Return the (x, y) coordinate for the center point of the cell that contains the specified text.  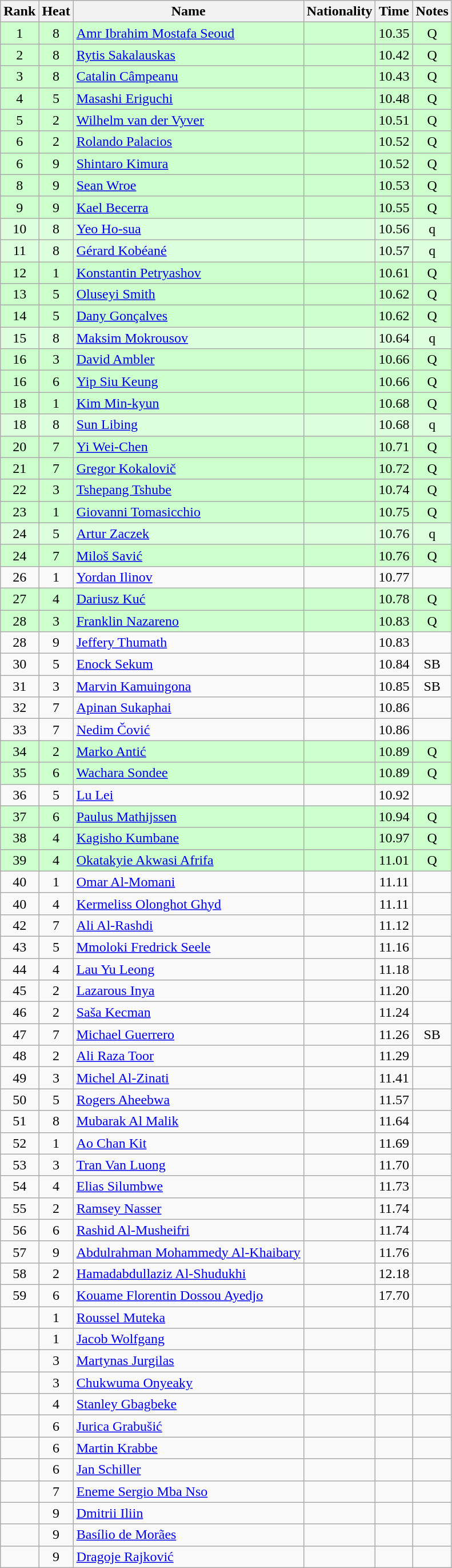
11.69 (394, 1143)
Marvin Kamuingona (189, 686)
Chukwuma Onyeaky (189, 1383)
11.70 (394, 1165)
17.70 (394, 1295)
Enock Sekum (189, 664)
10.84 (394, 664)
11.20 (394, 991)
Lazarous Inya (189, 991)
Ali Raza Toor (189, 1056)
Konstantin Petryashov (189, 273)
11.01 (394, 860)
10 (19, 229)
Artur Zaczek (189, 534)
11.18 (394, 969)
10.51 (394, 120)
38 (19, 838)
50 (19, 1100)
12.18 (394, 1273)
Dragoje Rajković (189, 1557)
Kermeliss Olonghot Ghyd (189, 904)
58 (19, 1273)
Wilhelm van der Vyver (189, 120)
10.48 (394, 98)
11.73 (394, 1187)
10.75 (394, 512)
10.71 (394, 447)
31 (19, 686)
10.43 (394, 77)
32 (19, 708)
Sun Libing (189, 425)
Rogers Aheebwa (189, 1100)
10.64 (394, 338)
Franklin Nazareno (189, 620)
11.26 (394, 1034)
11.57 (394, 1100)
55 (19, 1208)
14 (19, 316)
Dmitrii Iliin (189, 1513)
Maksim Mokrousov (189, 338)
Ali Al-Rashdi (189, 925)
Stanley Gbagbeke (189, 1404)
Rytis Sakalauskas (189, 55)
Yordan Ilinov (189, 577)
48 (19, 1056)
Amr Ibrahim Mostafa Seoud (189, 33)
Rashid Al-Musheifri (189, 1230)
59 (19, 1295)
Nationality (339, 11)
Okatakyie Akwasi Afrifa (189, 860)
53 (19, 1165)
10.85 (394, 686)
11 (19, 250)
10.55 (394, 207)
Lau Yu Leong (189, 969)
11.24 (394, 1013)
10.42 (394, 55)
Kagisho Kumbane (189, 838)
10.74 (394, 490)
54 (19, 1187)
Catalin Câmpeanu (189, 77)
Oluseyi Smith (189, 295)
Mmoloki Fredrick Seele (189, 947)
30 (19, 664)
Tshepang Tshube (189, 490)
52 (19, 1143)
Hamadabdullaziz Al-Shudukhi (189, 1273)
Omar Al-Momani (189, 882)
Apinan Sukaphai (189, 708)
56 (19, 1230)
Giovanni Tomasicchio (189, 512)
11.29 (394, 1056)
Elias Silumbwe (189, 1187)
Kouame Florentin Dossou Ayedjo (189, 1295)
Miloš Savić (189, 555)
Jacob Wolfgang (189, 1339)
22 (19, 490)
10.57 (394, 250)
Yeo Ho-sua (189, 229)
15 (19, 338)
47 (19, 1034)
Heat (56, 11)
26 (19, 577)
45 (19, 991)
Jan Schiller (189, 1470)
11.16 (394, 947)
Martin Krabbe (189, 1448)
Eneme Sergio Mba Nso (189, 1491)
46 (19, 1013)
Saša Kecman (189, 1013)
10.72 (394, 468)
27 (19, 599)
Mubarak Al Malik (189, 1121)
39 (19, 860)
Ao Chan Kit (189, 1143)
36 (19, 795)
37 (19, 817)
Lu Lei (189, 795)
Dany Gonçalves (189, 316)
Ramsey Nasser (189, 1208)
Rolando Palacios (189, 142)
11.76 (394, 1252)
Wachara Sondee (189, 773)
Michel Al-Zinati (189, 1078)
Yi Wei-Chen (189, 447)
Notes (432, 11)
35 (19, 773)
44 (19, 969)
Nedim Čović (189, 730)
Kael Becerra (189, 207)
34 (19, 751)
Time (394, 11)
10.78 (394, 599)
Paulus Mathijssen (189, 817)
33 (19, 730)
10.92 (394, 795)
23 (19, 512)
Marko Antić (189, 751)
Sean Wroe (189, 185)
Rank (19, 11)
11.41 (394, 1078)
42 (19, 925)
Gregor Kokalovič (189, 468)
10.94 (394, 817)
13 (19, 295)
57 (19, 1252)
11.12 (394, 925)
49 (19, 1078)
Basílio de Morães (189, 1535)
10.61 (394, 273)
Dariusz Kuć (189, 599)
51 (19, 1121)
10.35 (394, 33)
Abdulrahman Mohammedy Al-Khaibary (189, 1252)
10.56 (394, 229)
10.97 (394, 838)
Jurica Grabušić (189, 1426)
10.77 (394, 577)
Gérard Kobéané (189, 250)
43 (19, 947)
Masashi Eriguchi (189, 98)
12 (19, 273)
Martynas Jurgilas (189, 1361)
Shintaro Kimura (189, 164)
Tran Van Luong (189, 1165)
David Ambler (189, 360)
Yip Siu Keung (189, 381)
Kim Min-kyun (189, 403)
10.53 (394, 185)
Name (189, 11)
Jeffery Thumath (189, 643)
Roussel Muteka (189, 1317)
11.64 (394, 1121)
21 (19, 468)
20 (19, 447)
Michael Guerrero (189, 1034)
